Extract the [X, Y] coordinate from the center of the cell holding the provided text.  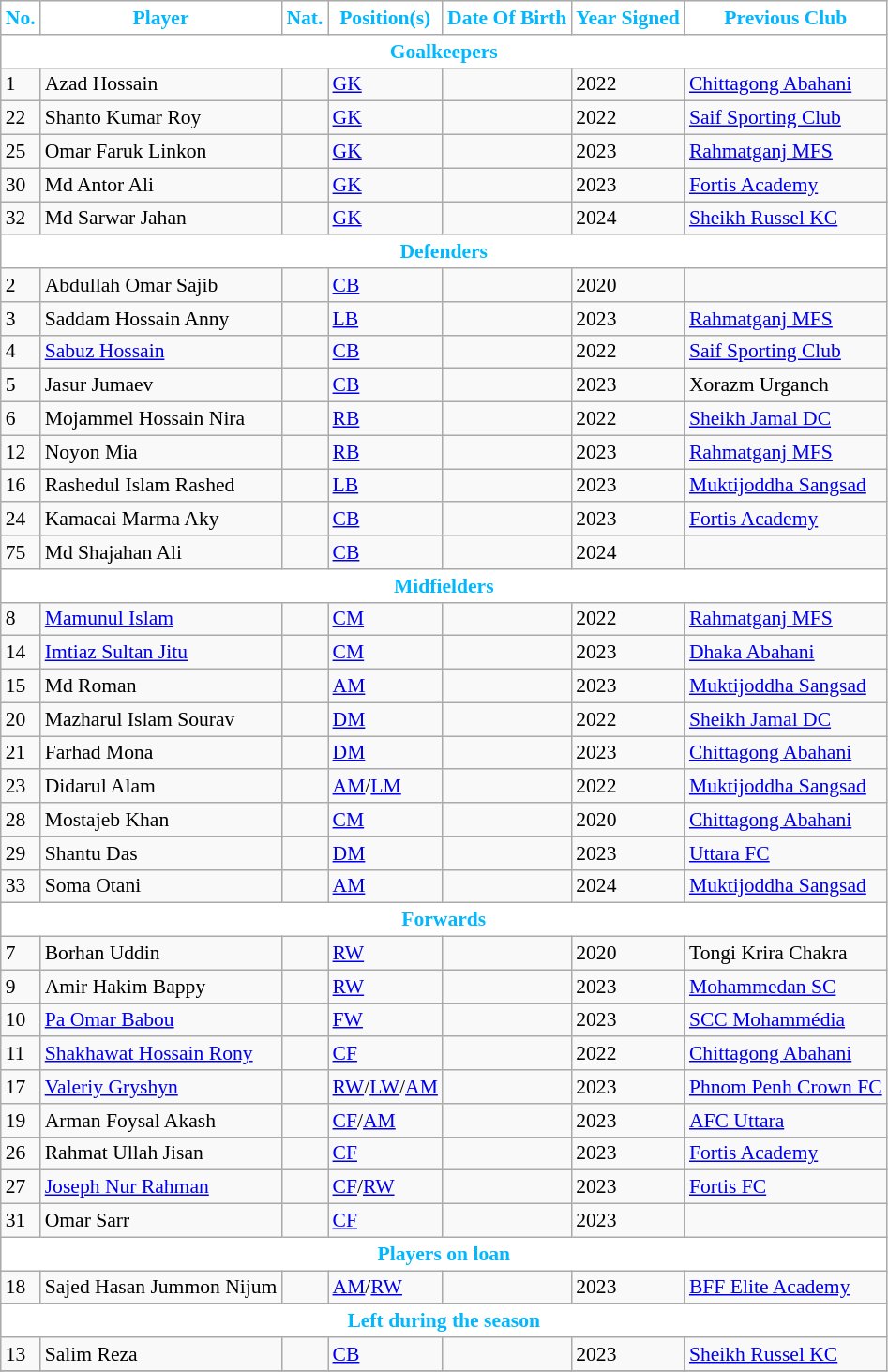
Mamunul Islam [161, 619]
Didarul Alam [161, 787]
Tongi Krira Chakra [786, 954]
Imtiaz Sultan Jitu [161, 653]
AFC Uttara [786, 1121]
Borhan Uddin [161, 954]
Player [161, 18]
75 [21, 552]
30 [21, 185]
Goalkeepers [444, 52]
26 [21, 1153]
5 [21, 385]
25 [21, 152]
Abdullah Omar Sajib [161, 285]
18 [21, 1288]
27 [21, 1187]
CF/RW [385, 1187]
Farhad Mona [161, 753]
No. [21, 18]
31 [21, 1221]
Sajed Hasan Jummon Nijum [161, 1288]
Md Shajahan Ali [161, 552]
15 [21, 686]
19 [21, 1121]
32 [21, 219]
Year Signed [628, 18]
Defenders [444, 252]
2 [21, 285]
Mojammel Hossain Nira [161, 419]
Rashedul Islam Rashed [161, 486]
Omar Faruk Linkon [161, 152]
20 [21, 719]
4 [21, 352]
Shakhawat Hossain Rony [161, 1054]
12 [21, 452]
Previous Club [786, 18]
Valeriy Gryshyn [161, 1087]
Shanto Kumar Roy [161, 118]
Amir Hakim Bappy [161, 987]
RW/LW/AM [385, 1087]
Md Antor Ali [161, 185]
22 [21, 118]
Noyon Mia [161, 452]
29 [21, 853]
8 [21, 619]
1 [21, 84]
33 [21, 886]
Players on loan [444, 1254]
7 [21, 954]
13 [21, 1354]
CF/AM [385, 1121]
Dhaka Abahani [786, 653]
Sabuz Hossain [161, 352]
Arman Foysal Akash [161, 1121]
6 [21, 419]
AM/RW [385, 1288]
Azad Hossain [161, 84]
28 [21, 820]
21 [21, 753]
11 [21, 1054]
Mazharul Islam Sourav [161, 719]
Mostajeb Khan [161, 820]
BFF Elite Academy [786, 1288]
Fortis FC [786, 1187]
Date Of Birth [506, 18]
Rahmat Ullah Jisan [161, 1153]
FW [385, 1020]
Jasur Jumaev [161, 385]
Mohammedan SC [786, 987]
Midfielders [444, 586]
Joseph Nur Rahman [161, 1187]
Position(s) [385, 18]
Pa Omar Babou [161, 1020]
Md Roman [161, 686]
3 [21, 319]
Soma Otani [161, 886]
17 [21, 1087]
10 [21, 1020]
16 [21, 486]
Md Sarwar Jahan [161, 219]
Nat. [304, 18]
Salim Reza [161, 1354]
Omar Sarr [161, 1221]
Phnom Penh Crown FC [786, 1087]
Shantu Das [161, 853]
Uttara FC [786, 853]
24 [21, 520]
Xorazm Urganch [786, 385]
Forwards [444, 920]
Kamacai Marma Aky [161, 520]
AM/LM [385, 787]
Saddam Hossain Anny [161, 319]
23 [21, 787]
SCC Mohammédia [786, 1020]
9 [21, 987]
Left during the season [444, 1321]
14 [21, 653]
